Capture the cell that displays the provided text and extract its (x, y) central coordinate. 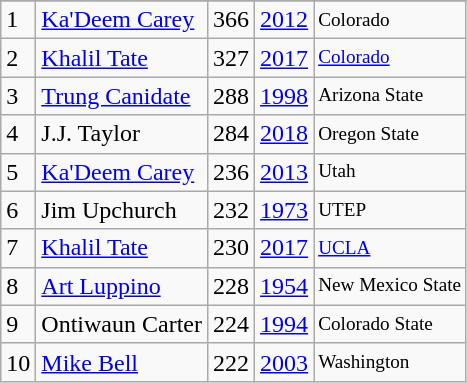
Utah (390, 172)
2003 (284, 362)
8 (18, 286)
Washington (390, 362)
3 (18, 96)
232 (230, 210)
222 (230, 362)
228 (230, 286)
2 (18, 58)
New Mexico State (390, 286)
5 (18, 172)
Mike Bell (122, 362)
UTEP (390, 210)
2012 (284, 20)
1994 (284, 324)
366 (230, 20)
2013 (284, 172)
1954 (284, 286)
230 (230, 248)
Jim Upchurch (122, 210)
Ontiwaun Carter (122, 324)
6 (18, 210)
J.J. Taylor (122, 134)
1998 (284, 96)
UCLA (390, 248)
9 (18, 324)
Trung Canidate (122, 96)
4 (18, 134)
Arizona State (390, 96)
2018 (284, 134)
10 (18, 362)
224 (230, 324)
327 (230, 58)
Oregon State (390, 134)
7 (18, 248)
236 (230, 172)
1973 (284, 210)
Art Luppino (122, 286)
1 (18, 20)
284 (230, 134)
288 (230, 96)
Colorado State (390, 324)
